Return (x, y) of the center of cell containing provided text 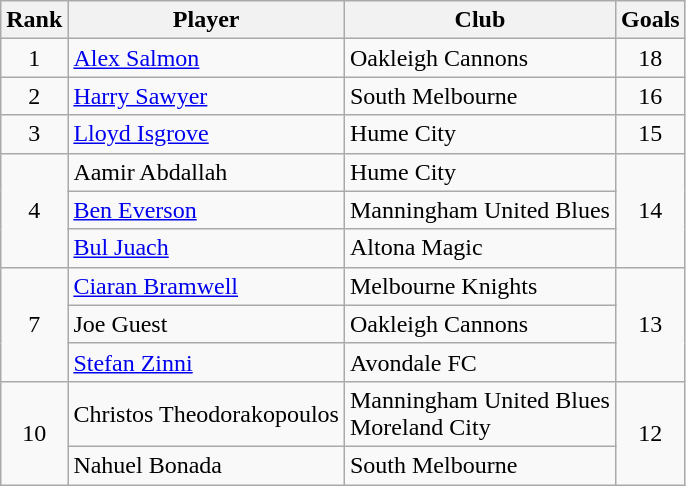
Altona Magic (480, 248)
7 (34, 324)
Goals (650, 20)
Bul Juach (206, 248)
Avondale FC (480, 362)
18 (650, 58)
Nahuel Bonada (206, 465)
1 (34, 58)
14 (650, 210)
Ciaran Bramwell (206, 286)
Lloyd Isgrove (206, 134)
Manningham United BluesMoreland City (480, 414)
Stefan Zinni (206, 362)
12 (650, 432)
Joe Guest (206, 324)
15 (650, 134)
Melbourne Knights (480, 286)
Harry Sawyer (206, 96)
4 (34, 210)
10 (34, 432)
Christos Theodorakopoulos (206, 414)
Aamir Abdallah (206, 172)
Player (206, 20)
Manningham United Blues (480, 210)
2 (34, 96)
Club (480, 20)
Ben Everson (206, 210)
16 (650, 96)
3 (34, 134)
13 (650, 324)
Alex Salmon (206, 58)
Rank (34, 20)
